Return the (x, y) coordinate for the center point of the cell that contains the specified text.  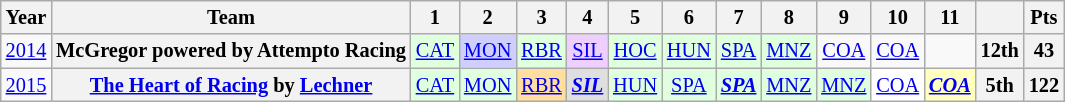
McGregor powered by Attempto Racing (231, 51)
2015 (26, 85)
7 (739, 17)
2 (488, 17)
3 (541, 17)
4 (588, 17)
122 (1044, 85)
The Heart of Racing by Lechner (231, 85)
6 (689, 17)
9 (844, 17)
2014 (26, 51)
8 (788, 17)
Pts (1044, 17)
5 (635, 17)
5th (1000, 85)
1 (435, 17)
11 (950, 17)
12th (1000, 51)
Year (26, 17)
HOC (635, 51)
10 (898, 17)
Team (231, 17)
43 (1044, 51)
